Provide the [x, y] coordinate of the cell's center where the given text is located.  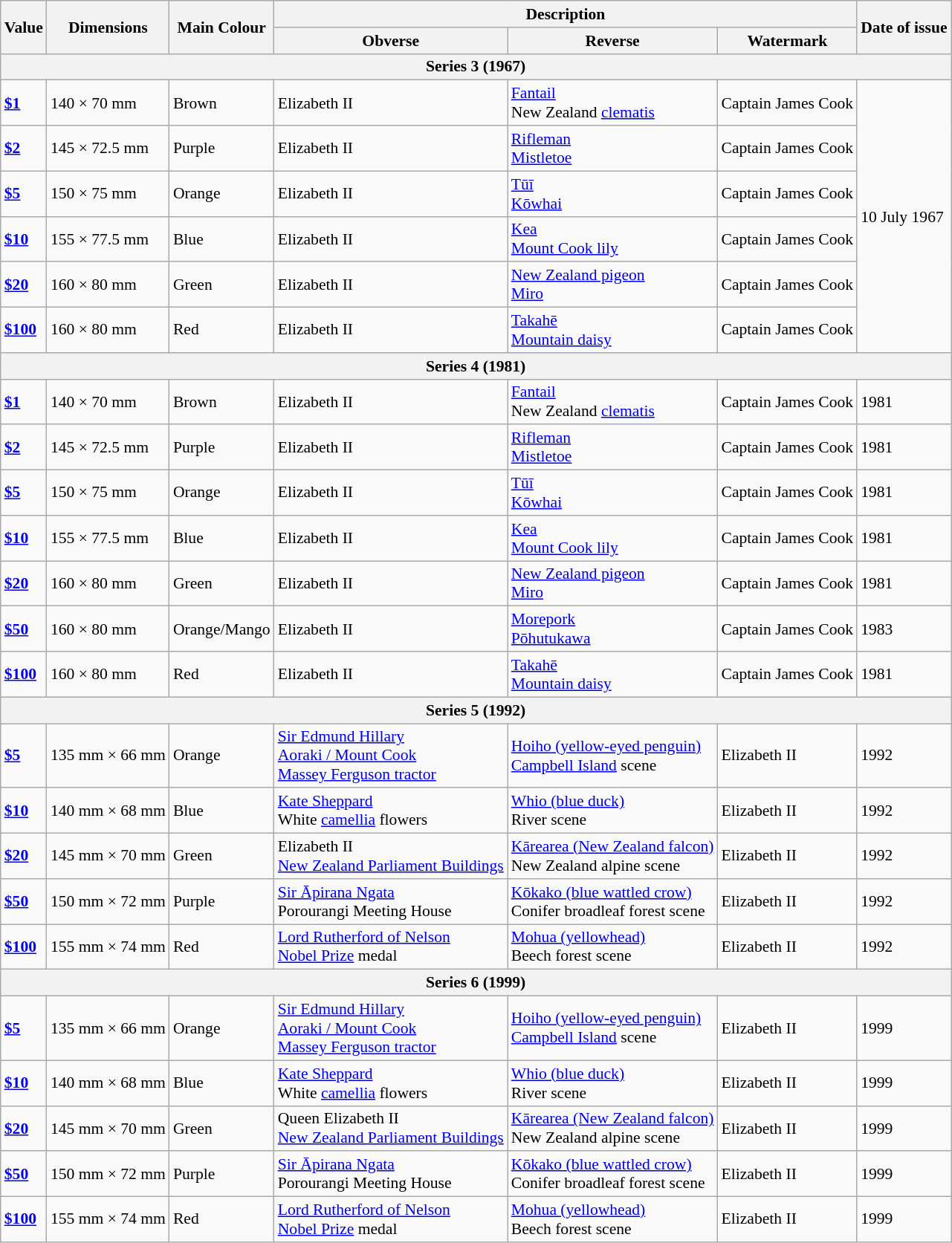
Orange/Mango [221, 629]
Series 6 (1999) [476, 983]
Description [566, 14]
Series 5 (1992) [476, 710]
Series 3 (1967) [476, 67]
Date of issue [904, 27]
Queen Elizabeth II New Zealand Parliament Buildings [391, 1128]
Elizabeth II New Zealand Parliament Buildings [391, 856]
Reverse [612, 41]
Dimensions [109, 27]
Morepork Pōhutukawa [612, 629]
Obverse [391, 41]
Value [24, 27]
Main Colour [221, 27]
10 July 1967 [904, 217]
Series 4 (1981) [476, 366]
Watermark [788, 41]
1983 [904, 629]
